Identify which cell holds the provided text, then report its (X, Y) central coordinate. 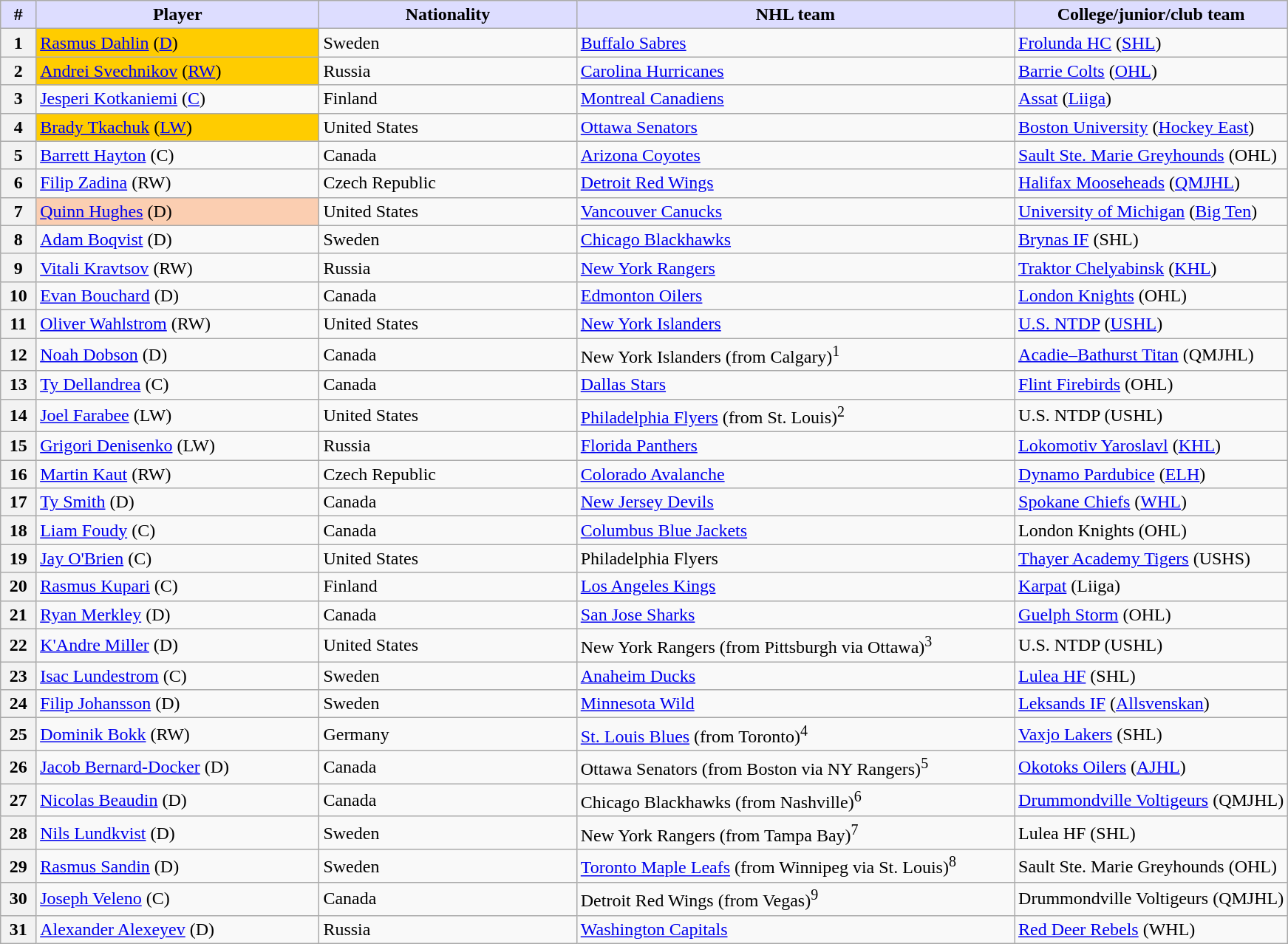
Assat (Liiga) (1151, 99)
Acadie–Bathurst Titan (QMJHL) (1151, 355)
Guelph Storm (OHL) (1151, 615)
University of Michigan (Big Ten) (1151, 211)
Barrett Hayton (C) (177, 155)
Brady Tkachuk (LW) (177, 127)
Buffalo Sabres (795, 43)
Joel Farabee (LW) (177, 415)
Filip Zadina (RW) (177, 183)
8 (18, 239)
Alexander Alexeyev (D) (177, 929)
Arizona Coyotes (795, 155)
Traktor Chelyabinsk (KHL) (1151, 267)
Quinn Hughes (D) (177, 211)
Boston University (Hockey East) (1151, 127)
Ottawa Senators (795, 127)
Red Deer Rebels (WHL) (1151, 929)
Joseph Veleno (C) (177, 900)
Leksands IF (Allsvenskan) (1151, 704)
4 (18, 127)
3 (18, 99)
Jacob Bernard-Docker (D) (177, 767)
K'Andre Miller (D) (177, 646)
Nicolas Beaudin (D) (177, 801)
Florida Panthers (795, 446)
12 (18, 355)
Filip Johansson (D) (177, 704)
1 (18, 43)
26 (18, 767)
19 (18, 558)
Columbus Blue Jackets (795, 530)
Oliver Wahlstrom (RW) (177, 324)
9 (18, 267)
Flint Firebirds (OHL) (1151, 385)
24 (18, 704)
31 (18, 929)
Dallas Stars (795, 385)
Vaxjo Lakers (SHL) (1151, 734)
25 (18, 734)
Ottawa Senators (from Boston via NY Rangers)5 (795, 767)
28 (18, 833)
Rasmus Dahlin (D) (177, 43)
Liam Foudy (C) (177, 530)
Detroit Red Wings (from Vegas)9 (795, 900)
14 (18, 415)
Toronto Maple Leafs (from Winnipeg via St. Louis)8 (795, 866)
Barrie Colts (OHL) (1151, 71)
21 (18, 615)
Carolina Hurricanes (795, 71)
Los Angeles Kings (795, 586)
17 (18, 502)
New York Islanders (795, 324)
Jesperi Kotkaniemi (C) (177, 99)
Karpat (Liiga) (1151, 586)
# (18, 15)
Ty Smith (D) (177, 502)
Evan Bouchard (D) (177, 295)
Colorado Avalanche (795, 474)
Isac Lundestrom (C) (177, 676)
Spokane Chiefs (WHL) (1151, 502)
Thayer Academy Tigers (USHS) (1151, 558)
Andrei Svechnikov (RW) (177, 71)
Okotoks Oilers (AJHL) (1151, 767)
Ryan Merkley (D) (177, 615)
Nils Lundkvist (D) (177, 833)
Ty Dellandrea (C) (177, 385)
30 (18, 900)
Halifax Mooseheads (QMJHL) (1151, 183)
New York Rangers (795, 267)
18 (18, 530)
15 (18, 446)
St. Louis Blues (from Toronto)4 (795, 734)
Brynas IF (SHL) (1151, 239)
New Jersey Devils (795, 502)
Player (177, 15)
Adam Boqvist (D) (177, 239)
Chicago Blackhawks (from Nashville)6 (795, 801)
20 (18, 586)
27 (18, 801)
College/junior/club team (1151, 15)
Martin Kaut (RW) (177, 474)
2 (18, 71)
7 (18, 211)
Grigori Denisenko (LW) (177, 446)
Anaheim Ducks (795, 676)
Detroit Red Wings (795, 183)
6 (18, 183)
11 (18, 324)
Noah Dobson (D) (177, 355)
Rasmus Kupari (C) (177, 586)
Rasmus Sandin (D) (177, 866)
Dynamo Pardubice (ELH) (1151, 474)
Lokomotiv Yaroslavl (KHL) (1151, 446)
New York Rangers (from Pittsburgh via Ottawa)3 (795, 646)
Montreal Canadiens (795, 99)
Chicago Blackhawks (795, 239)
Dominik Bokk (RW) (177, 734)
San Jose Sharks (795, 615)
Vitali Kravtsov (RW) (177, 267)
Vancouver Canucks (795, 211)
29 (18, 866)
5 (18, 155)
Edmonton Oilers (795, 295)
New York Rangers (from Tampa Bay)7 (795, 833)
Philadelphia Flyers (795, 558)
New York Islanders (from Calgary)1 (795, 355)
Germany (448, 734)
Frolunda HC (SHL) (1151, 43)
NHL team (795, 15)
10 (18, 295)
16 (18, 474)
13 (18, 385)
22 (18, 646)
Nationality (448, 15)
Philadelphia Flyers (from St. Louis)2 (795, 415)
Jay O'Brien (C) (177, 558)
23 (18, 676)
Washington Capitals (795, 929)
Minnesota Wild (795, 704)
